Detect which cell encompasses the target text, then output its (x, y) center coordinate. 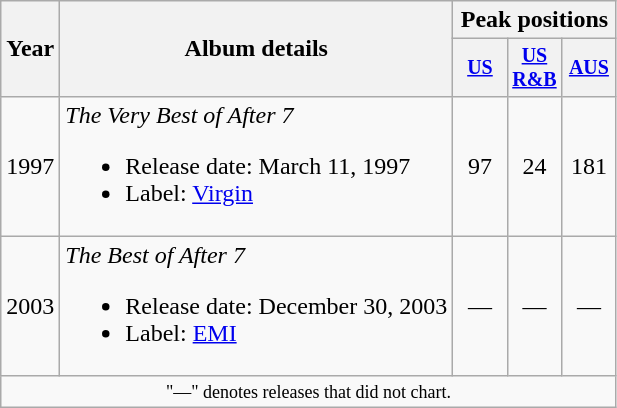
AUS (589, 68)
The Best of After 7Release date: December 30, 2003Label: EMI (256, 306)
Year (30, 49)
24 (534, 166)
US (480, 68)
Peak positions (534, 20)
USR&B (534, 68)
181 (589, 166)
The Very Best of After 7Release date: March 11, 1997Label: Virgin (256, 166)
2003 (30, 306)
97 (480, 166)
"—" denotes releases that did not chart. (308, 392)
Album details (256, 49)
1997 (30, 166)
